Scan for the cell matching the given text and deliver its (X, Y) coordinate at center. 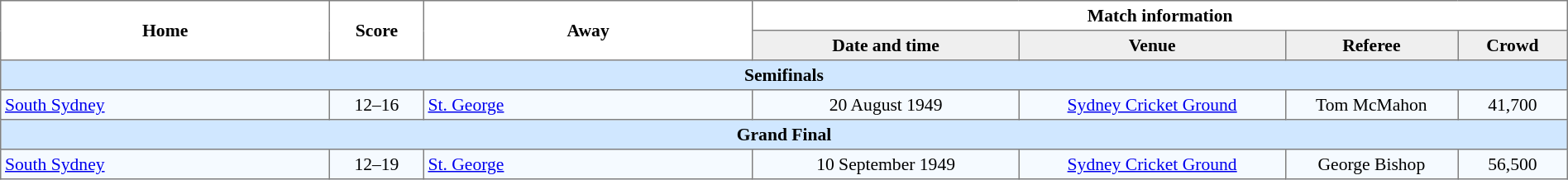
Grand Final (784, 135)
Match information (1159, 16)
Home (165, 31)
10 September 1949 (886, 164)
Referee (1371, 45)
Date and time (886, 45)
Venue (1152, 45)
Score (377, 31)
George Bishop (1371, 164)
Crowd (1513, 45)
12–19 (377, 164)
41,700 (1513, 105)
Tom McMahon (1371, 105)
Semifinals (784, 75)
20 August 1949 (886, 105)
Away (588, 31)
12–16 (377, 105)
56,500 (1513, 164)
